Scan for the cell matching the given text and deliver its (X, Y) coordinate at center. 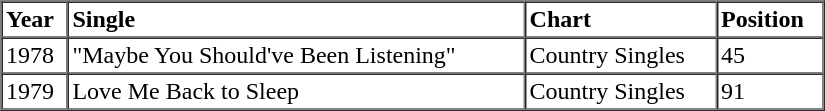
Year (35, 20)
1979 (35, 92)
Single (296, 20)
45 (770, 56)
Love Me Back to Sleep (296, 92)
1978 (35, 56)
"Maybe You Should've Been Listening" (296, 56)
91 (770, 92)
Chart (621, 20)
Position (770, 20)
